Pinpoint the cell where the given text exists, returning its (X, Y) midpoint coordinate. 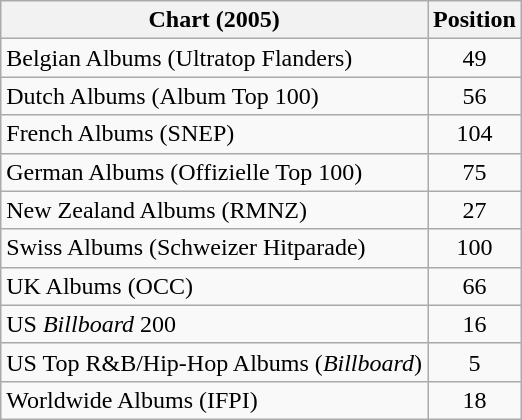
US Top R&B/Hip-Hop Albums (Billboard) (214, 362)
Position (475, 20)
Worldwide Albums (IFPI) (214, 400)
5 (475, 362)
US Billboard 200 (214, 324)
27 (475, 210)
Belgian Albums (Ultratop Flanders) (214, 58)
49 (475, 58)
Chart (2005) (214, 20)
Swiss Albums (Schweizer Hitparade) (214, 248)
18 (475, 400)
100 (475, 248)
16 (475, 324)
66 (475, 286)
75 (475, 172)
Dutch Albums (Album Top 100) (214, 96)
UK Albums (OCC) (214, 286)
German Albums (Offizielle Top 100) (214, 172)
56 (475, 96)
104 (475, 134)
French Albums (SNEP) (214, 134)
New Zealand Albums (RMNZ) (214, 210)
